Search for the cell housing the specified text and yield its (X, Y) center coordinate. 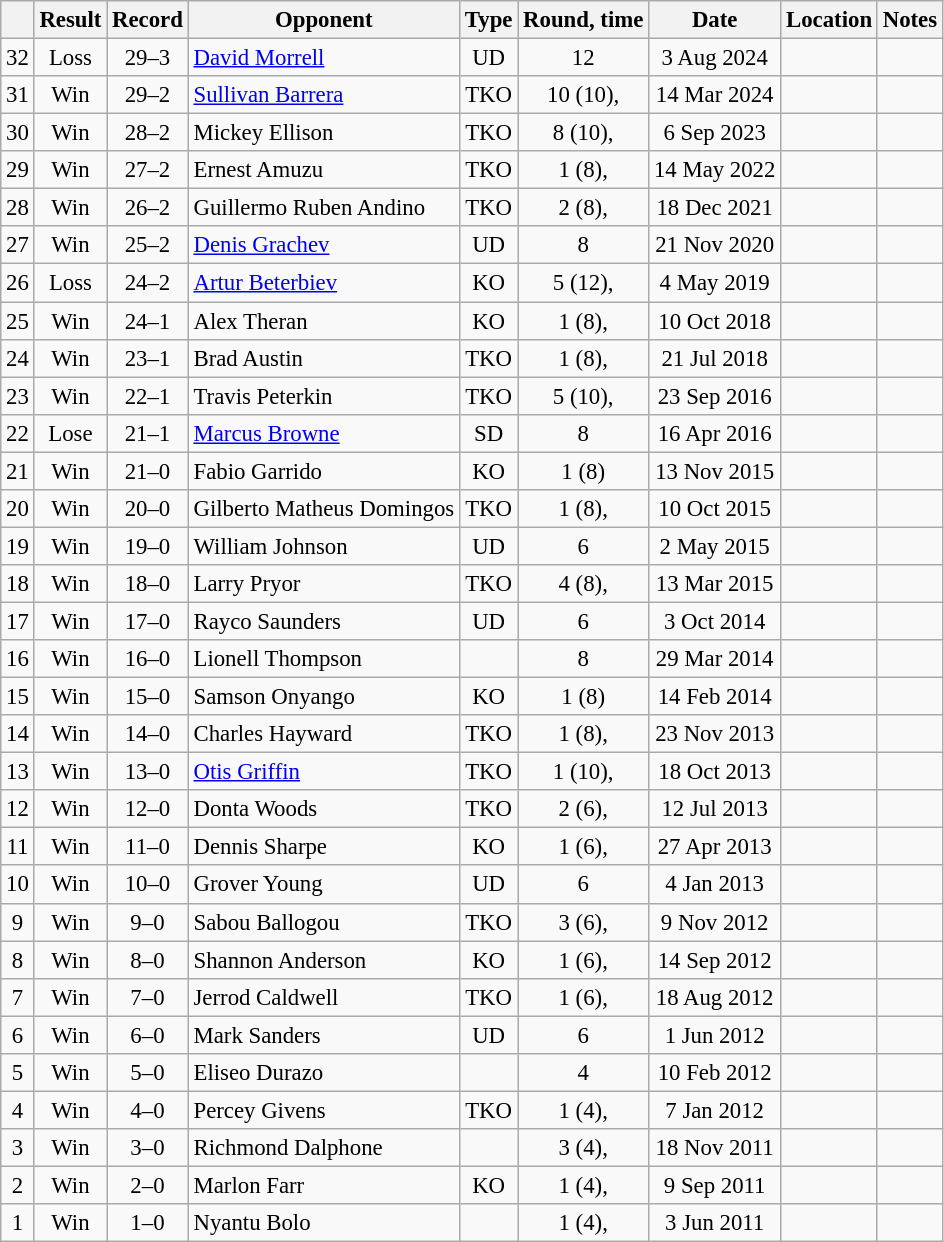
David Morrell (324, 58)
18 Aug 2012 (715, 997)
17 (18, 621)
Eliseo Durazo (324, 1073)
19–0 (148, 546)
Denis Grachev (324, 245)
Opponent (324, 20)
2 May 2015 (715, 546)
16 Apr 2016 (715, 433)
6–0 (148, 1035)
3 (18, 1148)
1–0 (148, 1223)
4 May 2019 (715, 283)
29–2 (148, 95)
20–0 (148, 509)
5 (18, 1073)
1 (10), (584, 772)
Round, time (584, 20)
2–0 (148, 1185)
24–2 (148, 283)
Marcus Browne (324, 433)
4 (8), (584, 584)
Dennis Sharpe (324, 847)
Shannon Anderson (324, 960)
Larry Pryor (324, 584)
Otis Griffin (324, 772)
3 Oct 2014 (715, 621)
14 Sep 2012 (715, 960)
Sabou Ballogou (324, 922)
17–0 (148, 621)
3–0 (148, 1148)
29 Mar 2014 (715, 659)
25 (18, 321)
18 Nov 2011 (715, 1148)
27 Apr 2013 (715, 847)
3 Jun 2011 (715, 1223)
Lionell Thompson (324, 659)
9–0 (148, 922)
24–1 (148, 321)
28 (18, 208)
14 May 2022 (715, 170)
7 Jan 2012 (715, 1110)
22 (18, 433)
32 (18, 58)
Mark Sanders (324, 1035)
23 Sep 2016 (715, 396)
12 Jul 2013 (715, 809)
Charles Hayward (324, 734)
26 (18, 283)
13 Mar 2015 (715, 584)
18 (18, 584)
21–1 (148, 433)
10 (18, 885)
Fabio Garrido (324, 471)
30 (18, 133)
2 (8), (584, 208)
27 (18, 245)
Mickey Ellison (324, 133)
11 (18, 847)
26–2 (148, 208)
Grover Young (324, 885)
28–2 (148, 133)
14–0 (148, 734)
3 (6), (584, 922)
Record (148, 20)
8 (10), (584, 133)
Donta Woods (324, 809)
14 (18, 734)
Lose (70, 433)
7–0 (148, 997)
Brad Austin (324, 358)
10–0 (148, 885)
Sullivan Barrera (324, 95)
2 (6), (584, 809)
23 Nov 2013 (715, 734)
10 Oct 2018 (715, 321)
18 Oct 2013 (715, 772)
Artur Beterbiev (324, 283)
12–0 (148, 809)
Notes (910, 20)
1 Jun 2012 (715, 1035)
6 Sep 2023 (715, 133)
Ernest Amuzu (324, 170)
Location (830, 20)
3 (4), (584, 1148)
9 Sep 2011 (715, 1185)
William Johnson (324, 546)
18 Dec 2021 (715, 208)
10 Feb 2012 (715, 1073)
23–1 (148, 358)
1 (18, 1223)
Result (70, 20)
31 (18, 95)
Jerrod Caldwell (324, 997)
Gilberto Matheus Domingos (324, 509)
13 Nov 2015 (715, 471)
20 (18, 509)
21 Nov 2020 (715, 245)
13–0 (148, 772)
Date (715, 20)
7 (18, 997)
Type (488, 20)
9 (18, 922)
SD (488, 433)
19 (18, 546)
Marlon Farr (324, 1185)
5 (10), (584, 396)
29 (18, 170)
3 Aug 2024 (715, 58)
21 (18, 471)
2 (18, 1185)
22–1 (148, 396)
13 (18, 772)
27–2 (148, 170)
Travis Peterkin (324, 396)
15–0 (148, 697)
29–3 (148, 58)
5 (12), (584, 283)
Rayco Saunders (324, 621)
Alex Theran (324, 321)
25–2 (148, 245)
Nyantu Bolo (324, 1223)
9 Nov 2012 (715, 922)
10 Oct 2015 (715, 509)
4 Jan 2013 (715, 885)
21–0 (148, 471)
8–0 (148, 960)
14 Mar 2024 (715, 95)
10 (10), (584, 95)
24 (18, 358)
15 (18, 697)
11–0 (148, 847)
5–0 (148, 1073)
18–0 (148, 584)
21 Jul 2018 (715, 358)
Samson Onyango (324, 697)
14 Feb 2014 (715, 697)
16 (18, 659)
16–0 (148, 659)
Percey Givens (324, 1110)
23 (18, 396)
4–0 (148, 1110)
Guillermo Ruben Andino (324, 208)
Richmond Dalphone (324, 1148)
